Search for the cell housing the specified text and yield its [X, Y] center coordinate. 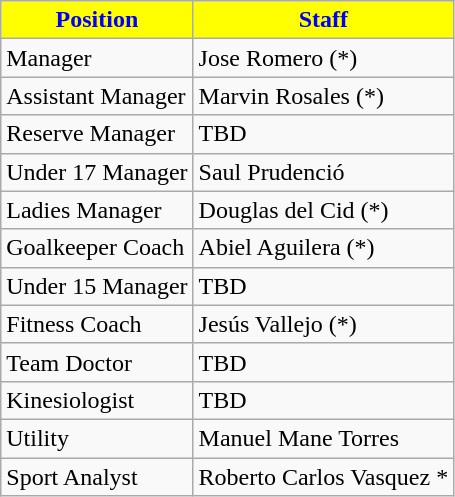
Ladies Manager [97, 210]
Jesús Vallejo (*) [324, 324]
Utility [97, 438]
Marvin Rosales (*) [324, 96]
Under 15 Manager [97, 286]
Roberto Carlos Vasquez * [324, 477]
Saul Prudenció [324, 172]
Goalkeeper Coach [97, 248]
Sport Analyst [97, 477]
Fitness Coach [97, 324]
Manuel Mane Torres [324, 438]
Position [97, 20]
Jose Romero (*) [324, 58]
Under 17 Manager [97, 172]
Team Doctor [97, 362]
Manager [97, 58]
Reserve Manager [97, 134]
Abiel Aguilera (*) [324, 248]
Staff [324, 20]
Assistant Manager [97, 96]
Douglas del Cid (*) [324, 210]
Kinesiologist [97, 400]
